Return (X, Y) of the center of cell containing provided text 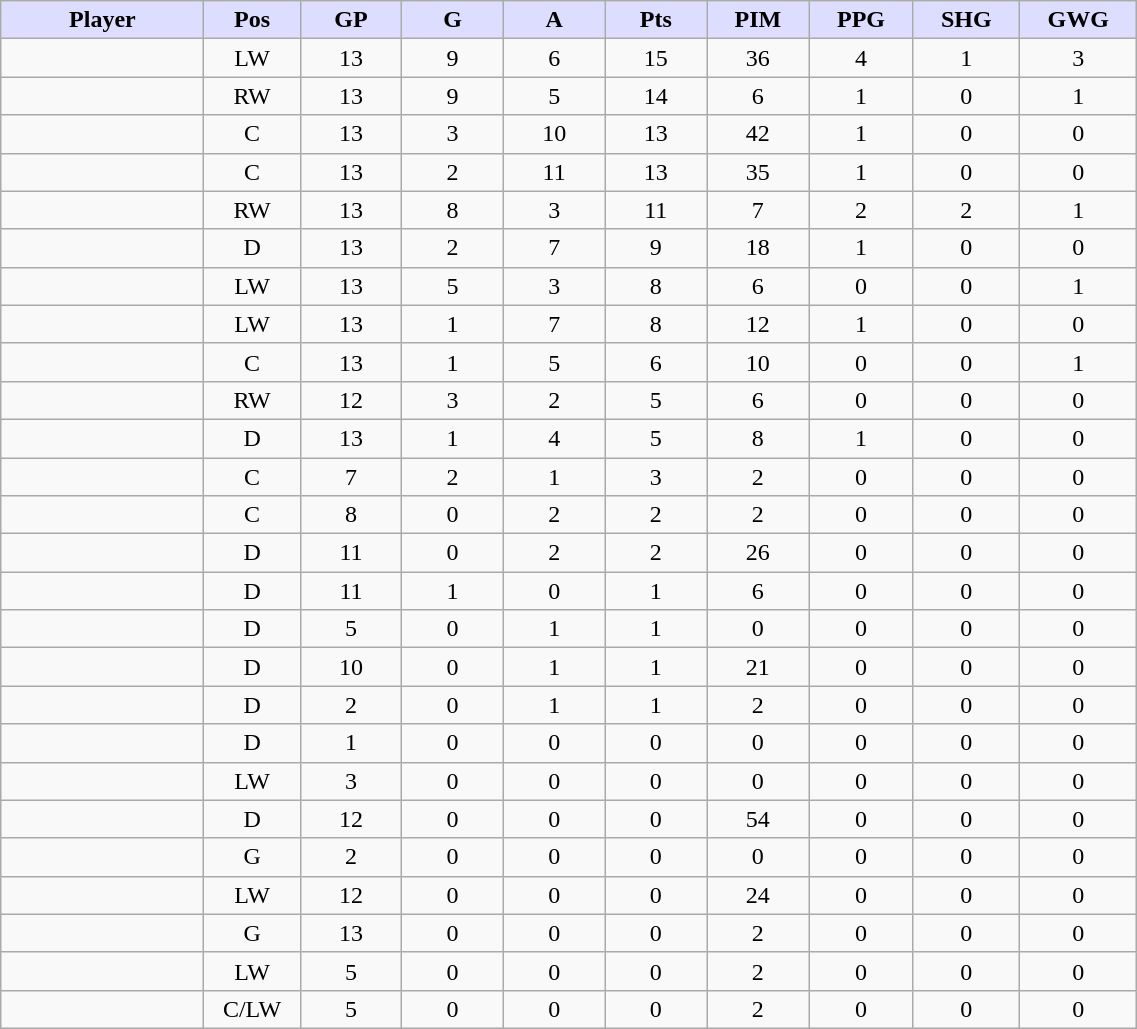
PPG (861, 20)
A (554, 20)
54 (758, 819)
14 (656, 96)
GWG (1078, 20)
Pts (656, 20)
15 (656, 58)
35 (758, 172)
Pos (252, 20)
Player (102, 20)
21 (758, 667)
36 (758, 58)
C/LW (252, 1009)
18 (758, 248)
GP (351, 20)
42 (758, 134)
24 (758, 895)
PIM (758, 20)
SHG (966, 20)
26 (758, 553)
